Find where the given text appears and provide that cell's center as (X, Y) coordinate. 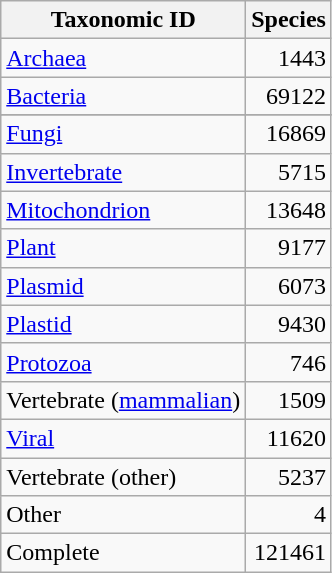
Plant (124, 248)
Invertebrate (124, 172)
69122 (289, 96)
Bacteria (124, 96)
5715 (289, 172)
Complete (124, 553)
4 (289, 515)
5237 (289, 477)
Plasmid (124, 286)
Plastid (124, 324)
Mitochondrion (124, 210)
1443 (289, 58)
16869 (289, 134)
Other (124, 515)
Vertebrate (other) (124, 477)
Species (289, 20)
Viral (124, 438)
6073 (289, 286)
9177 (289, 248)
Fungi (124, 134)
Archaea (124, 58)
121461 (289, 553)
Taxonomic ID (124, 20)
746 (289, 362)
13648 (289, 210)
Vertebrate (mammalian) (124, 400)
1509 (289, 400)
9430 (289, 324)
11620 (289, 438)
Protozoa (124, 362)
